Capture the cell that displays the provided text and extract its [X, Y] central coordinate. 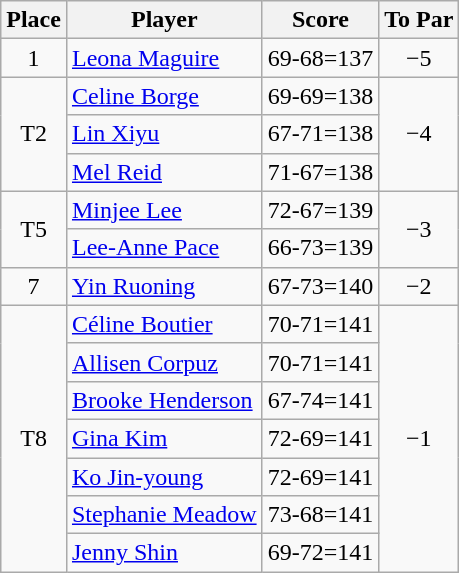
67-73=140 [320, 286]
72-67=139 [320, 210]
Leona Maguire [164, 58]
69-68=137 [320, 58]
71-67=138 [320, 172]
−2 [419, 286]
Ko Jin-young [164, 477]
To Par [419, 20]
69-72=141 [320, 553]
Yin Ruoning [164, 286]
Brooke Henderson [164, 400]
Jenny Shin [164, 553]
Minjee Lee [164, 210]
Lee-Anne Pace [164, 248]
T8 [34, 438]
Stephanie Meadow [164, 515]
−4 [419, 134]
7 [34, 286]
−3 [419, 229]
73-68=141 [320, 515]
T5 [34, 229]
Lin Xiyu [164, 134]
Place [34, 20]
Céline Boutier [164, 324]
Celine Borge [164, 96]
67-71=138 [320, 134]
Allisen Corpuz [164, 362]
Mel Reid [164, 172]
Player [164, 20]
67-74=141 [320, 400]
Score [320, 20]
−1 [419, 438]
Gina Kim [164, 438]
1 [34, 58]
−5 [419, 58]
T2 [34, 134]
66-73=139 [320, 248]
69-69=138 [320, 96]
